Search for the cell housing the specified text and yield its (x, y) center coordinate. 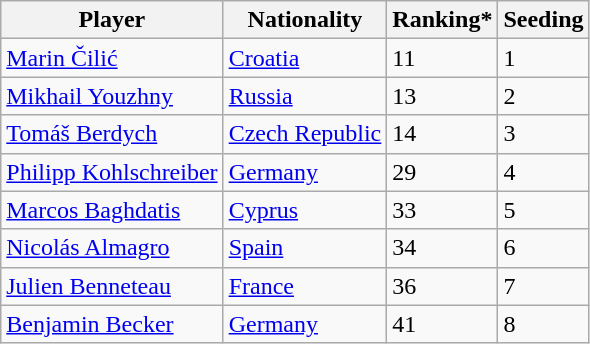
Czech Republic (305, 134)
Cyprus (305, 210)
13 (442, 96)
Player (112, 20)
41 (442, 324)
Tomáš Berdych (112, 134)
36 (442, 286)
29 (442, 172)
11 (442, 58)
Russia (305, 96)
7 (544, 286)
3 (544, 134)
8 (544, 324)
Benjamin Becker (112, 324)
Seeding (544, 20)
5 (544, 210)
Ranking* (442, 20)
6 (544, 248)
Croatia (305, 58)
Marcos Baghdatis (112, 210)
Marin Čilić (112, 58)
Nationality (305, 20)
Julien Benneteau (112, 286)
34 (442, 248)
Spain (305, 248)
Philipp Kohlschreiber (112, 172)
33 (442, 210)
France (305, 286)
2 (544, 96)
14 (442, 134)
Mikhail Youzhny (112, 96)
1 (544, 58)
Nicolás Almagro (112, 248)
4 (544, 172)
